Find where the given text appears and provide that cell's center as (x, y) coordinate. 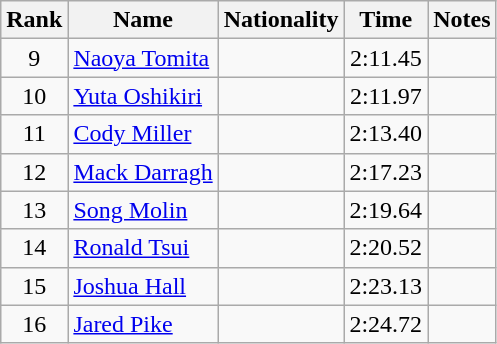
Rank (34, 20)
Ronald Tsui (143, 248)
13 (34, 210)
Time (386, 20)
Nationality (281, 20)
Naoya Tomita (143, 58)
16 (34, 324)
2:11.45 (386, 58)
Name (143, 20)
Cody Miller (143, 134)
2:11.97 (386, 96)
Song Molin (143, 210)
14 (34, 248)
11 (34, 134)
15 (34, 286)
Notes (462, 20)
Mack Darragh (143, 172)
2:24.72 (386, 324)
Yuta Oshikiri (143, 96)
2:19.64 (386, 210)
2:17.23 (386, 172)
12 (34, 172)
10 (34, 96)
9 (34, 58)
2:23.13 (386, 286)
Joshua Hall (143, 286)
Jared Pike (143, 324)
2:13.40 (386, 134)
2:20.52 (386, 248)
